Search for the cell housing the specified text and yield its [X, Y] center coordinate. 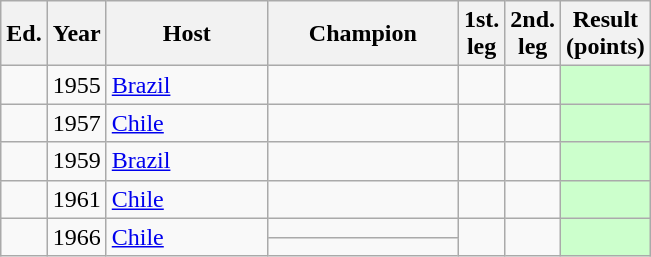
Year [76, 34]
Host [186, 34]
1955 [76, 85]
Ed. [24, 34]
1961 [76, 199]
Result(points) [606, 34]
1st.leg [481, 34]
1957 [76, 123]
1966 [76, 237]
1959 [76, 161]
2nd.leg [533, 34]
Champion [362, 34]
